Find where the given text appears and provide that cell's center as [X, Y] coordinate. 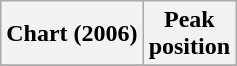
Chart (2006) [72, 34]
Peakposition [189, 34]
